Locate the cell with the specified text and output its (X, Y) center coordinate. 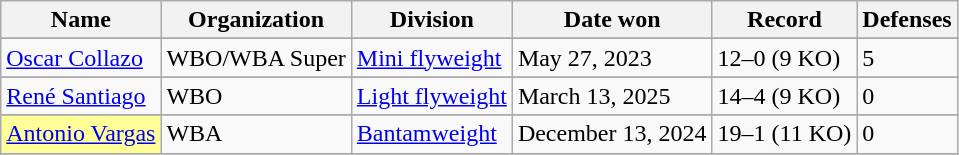
WBA (256, 134)
WBO/WBA Super (256, 58)
14–4 (9 KO) (784, 96)
May 27, 2023 (612, 58)
WBO (256, 96)
Defenses (907, 20)
Division (432, 20)
March 13, 2025 (612, 96)
December 13, 2024 (612, 134)
Light flyweight (432, 96)
René Santiago (81, 96)
19–1 (11 KO) (784, 134)
Date won (612, 20)
Antonio Vargas (81, 134)
5 (907, 58)
Oscar Collazo (81, 58)
12–0 (9 KO) (784, 58)
Name (81, 20)
Mini flyweight (432, 58)
Record (784, 20)
Organization (256, 20)
Bantamweight (432, 134)
